Scan for the cell matching the given text and deliver its [x, y] coordinate at center. 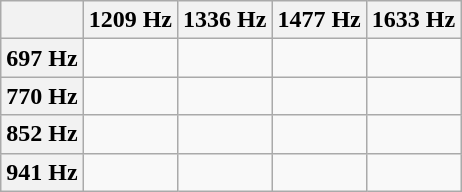
1633 Hz [413, 20]
697 Hz [42, 58]
1209 Hz [130, 20]
941 Hz [42, 172]
770 Hz [42, 96]
1477 Hz [319, 20]
1336 Hz [225, 20]
852 Hz [42, 134]
